Output the (X, Y) coordinate of the center of the cell containing the given text.  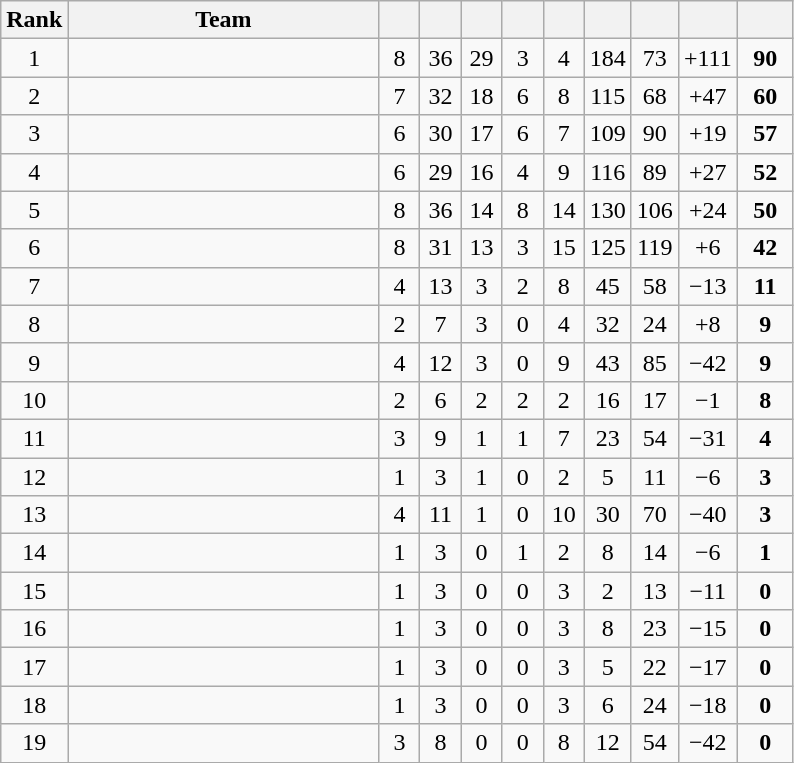
60 (765, 96)
−31 (708, 438)
−13 (708, 286)
−17 (708, 667)
Rank (34, 20)
+27 (708, 172)
70 (654, 515)
68 (654, 96)
31 (440, 248)
130 (608, 210)
22 (654, 667)
58 (654, 286)
109 (608, 134)
43 (608, 362)
106 (654, 210)
45 (608, 286)
−40 (708, 515)
19 (34, 743)
125 (608, 248)
−1 (708, 400)
Team (224, 20)
57 (765, 134)
115 (608, 96)
184 (608, 58)
−18 (708, 705)
89 (654, 172)
119 (654, 248)
+6 (708, 248)
73 (654, 58)
50 (765, 210)
+8 (708, 324)
+24 (708, 210)
−11 (708, 591)
42 (765, 248)
116 (608, 172)
+47 (708, 96)
+19 (708, 134)
52 (765, 172)
85 (654, 362)
−15 (708, 629)
+111 (708, 58)
